Find where the given text appears and provide that cell's center as [x, y] coordinate. 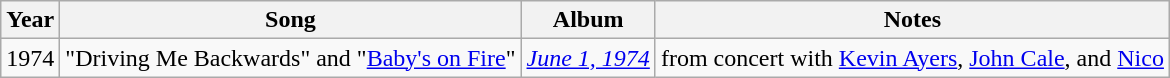
from concert with Kevin Ayers, John Cale, and Nico [912, 58]
1974 [30, 58]
"Driving Me Backwards" and "Baby's on Fire" [290, 58]
Song [290, 20]
Notes [912, 20]
Album [588, 20]
Year [30, 20]
June 1, 1974 [588, 58]
